Capture the cell that displays the provided text and extract its [x, y] central coordinate. 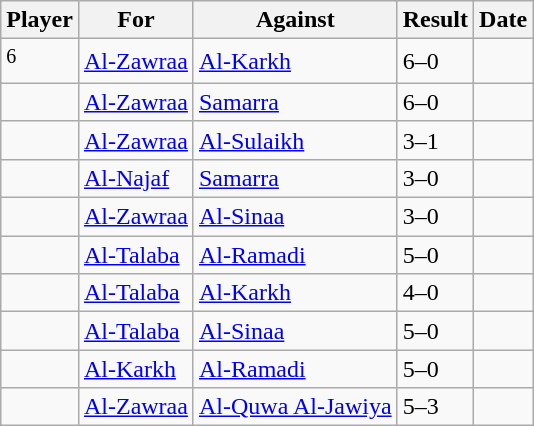
Date [504, 20]
4–0 [435, 293]
Player [40, 20]
3–1 [435, 140]
Al-Sulaikh [295, 140]
6 [40, 62]
Against [295, 20]
Al-Najaf [136, 178]
Al-Quwa Al-Jawiya [295, 407]
For [136, 20]
5–3 [435, 407]
Result [435, 20]
